Capture the cell that displays the provided text and extract its [x, y] central coordinate. 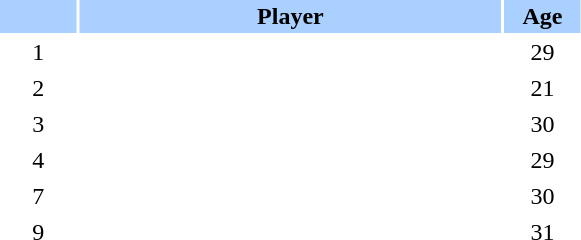
1 [38, 52]
4 [38, 160]
2 [38, 88]
21 [542, 88]
7 [38, 196]
3 [38, 124]
Age [542, 16]
Player [291, 16]
